From the cell containing the given text, extract its center point as (x, y) coordinate. 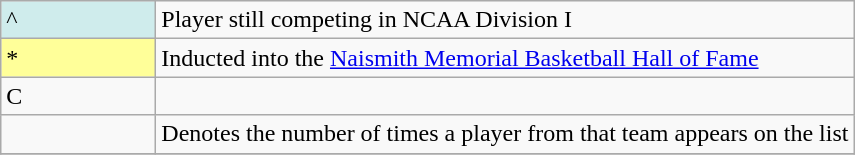
C (78, 96)
* (78, 58)
Player still competing in NCAA Division I (505, 20)
Inducted into the Naismith Memorial Basketball Hall of Fame (505, 58)
Denotes the number of times a player from that team appears on the list (505, 134)
^ (78, 20)
